For the text-containing cell, return its midpoint in (X, Y) coordinate format. 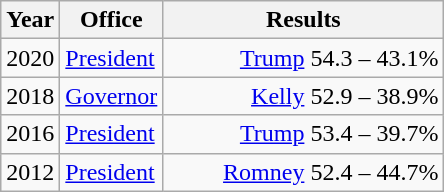
Governor (112, 96)
2016 (30, 134)
2012 (30, 172)
2018 (30, 96)
2020 (30, 58)
Results (304, 20)
Year (30, 20)
Office (112, 20)
Trump 53.4 – 39.7% (304, 134)
Kelly 52.9 – 38.9% (304, 96)
Trump 54.3 – 43.1% (304, 58)
Romney 52.4 – 44.7% (304, 172)
